Pinpoint the cell where the given text exists, returning its (x, y) midpoint coordinate. 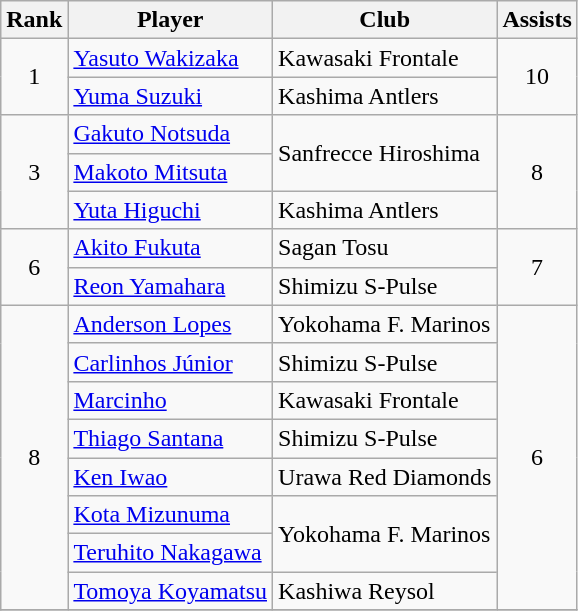
Club (385, 20)
Kashiwa Reysol (385, 591)
Reon Yamahara (170, 286)
Ken Iwao (170, 477)
3 (34, 172)
Urawa Red Diamonds (385, 477)
Player (170, 20)
Makoto Mitsuta (170, 172)
10 (537, 77)
Sanfrecce Hiroshima (385, 153)
Assists (537, 20)
Yasuto Wakizaka (170, 58)
Thiago Santana (170, 438)
Gakuto Notsuda (170, 134)
Teruhito Nakagawa (170, 553)
Rank (34, 20)
Carlinhos Júnior (170, 362)
Yuta Higuchi (170, 210)
Tomoya Koyamatsu (170, 591)
Sagan Tosu (385, 248)
Akito Fukuta (170, 248)
7 (537, 267)
Anderson Lopes (170, 324)
1 (34, 77)
Yuma Suzuki (170, 96)
Kota Mizunuma (170, 515)
Marcinho (170, 400)
